For the text-containing cell, return its midpoint in [x, y] coordinate format. 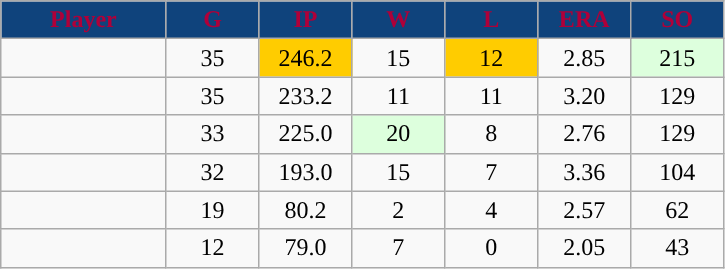
2.05 [584, 248]
19 [212, 210]
SO [678, 20]
W [398, 20]
215 [678, 58]
246.2 [306, 58]
2.85 [584, 58]
4 [492, 210]
Player [84, 20]
104 [678, 172]
225.0 [306, 134]
33 [212, 134]
2.57 [584, 210]
62 [678, 210]
L [492, 20]
193.0 [306, 172]
233.2 [306, 96]
G [212, 20]
8 [492, 134]
43 [678, 248]
IP [306, 20]
3.20 [584, 96]
79.0 [306, 248]
2 [398, 210]
32 [212, 172]
0 [492, 248]
80.2 [306, 210]
20 [398, 134]
3.36 [584, 172]
ERA [584, 20]
2.76 [584, 134]
